Determine the (x, y) coordinate at the center of the cell enclosing the given text.  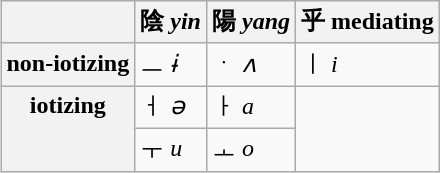
ㅗ o (250, 150)
ㅣ i (368, 64)
ㅡ ɨ (171, 64)
ㅜ u (171, 150)
陽 yang (250, 22)
陰 yin (171, 22)
iotizing (68, 128)
ㅏ a (250, 108)
ㅓ ə (171, 108)
乎 mediating (368, 22)
non-iotizing (68, 64)
ㆍ ʌ (250, 64)
